For the text-containing cell, return its midpoint in [x, y] coordinate format. 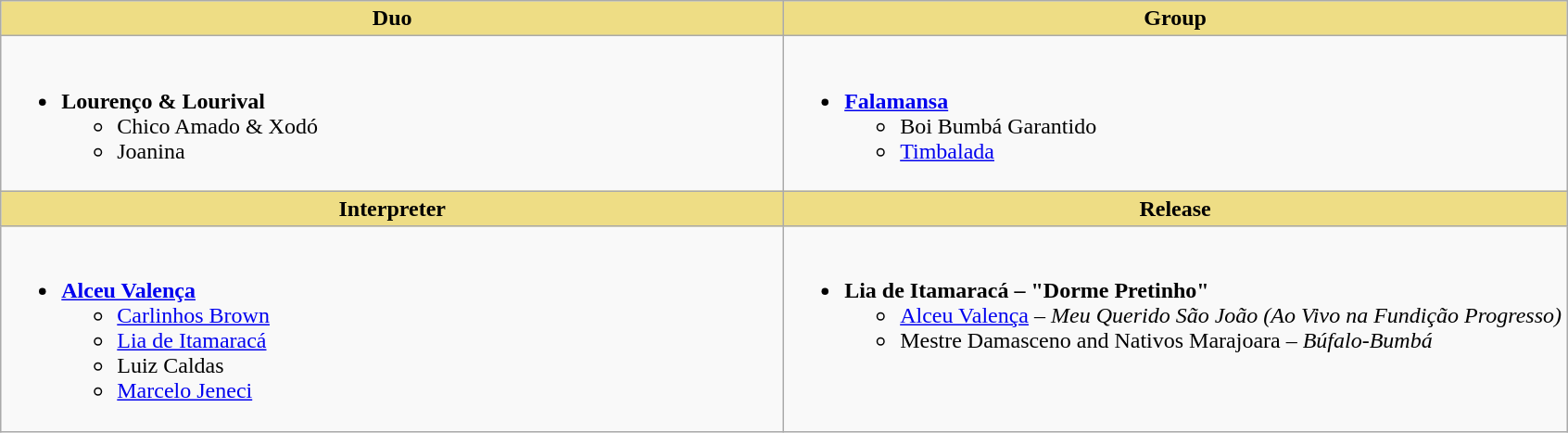
FalamansaBoi Bumbá GarantidoTimbalada [1175, 113]
Interpreter [393, 209]
Lourenço & LourivalChico Amado & XodóJoanina [393, 113]
Duo [393, 19]
Group [1175, 19]
Release [1175, 209]
Alceu ValençaCarlinhos BrownLia de ItamaracáLuiz CaldasMarcelo Jeneci [393, 328]
